Provide the [X, Y] coordinate of the cell's center where the given text is located.  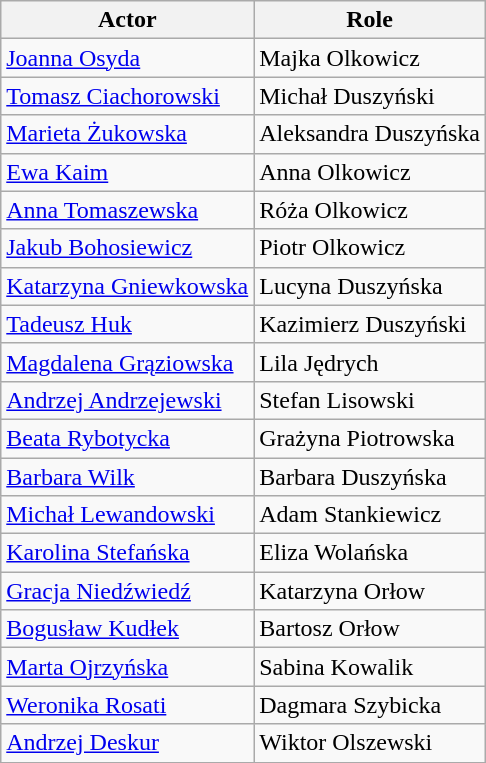
Weronika Rosati [128, 705]
Ewa Kaim [128, 172]
Magdalena Grąziowska [128, 362]
Karolina Stefańska [128, 553]
Katarzyna Orłow [370, 591]
Anna Olkowicz [370, 172]
Michał Lewandowski [128, 515]
Katarzyna Gniewkowska [128, 286]
Role [370, 20]
Aleksandra Duszyńska [370, 134]
Jakub Bohosiewicz [128, 248]
Grażyna Piotrowska [370, 438]
Wiktor Olszewski [370, 743]
Lila Jędrych [370, 362]
Actor [128, 20]
Joanna Osyda [128, 58]
Bogusław Kudłek [128, 629]
Adam Stankiewicz [370, 515]
Lucyna Duszyńska [370, 286]
Tomasz Ciachorowski [128, 96]
Piotr Olkowicz [370, 248]
Sabina Kowalik [370, 667]
Andrzej Deskur [128, 743]
Majka Olkowicz [370, 58]
Andrzej Andrzejewski [128, 400]
Dagmara Szybicka [370, 705]
Gracja Niedźwiedź [128, 591]
Eliza Wolańska [370, 553]
Stefan Lisowski [370, 400]
Beata Rybotycka [128, 438]
Marta Ojrzyńska [128, 667]
Tadeusz Huk [128, 324]
Michał Duszyński [370, 96]
Bartosz Orłow [370, 629]
Barbara Duszyńska [370, 477]
Marieta Żukowska [128, 134]
Kazimierz Duszyński [370, 324]
Anna Tomaszewska [128, 210]
Róża Olkowicz [370, 210]
Barbara Wilk [128, 477]
